Identify which cell holds the provided text, then report its [X, Y] central coordinate. 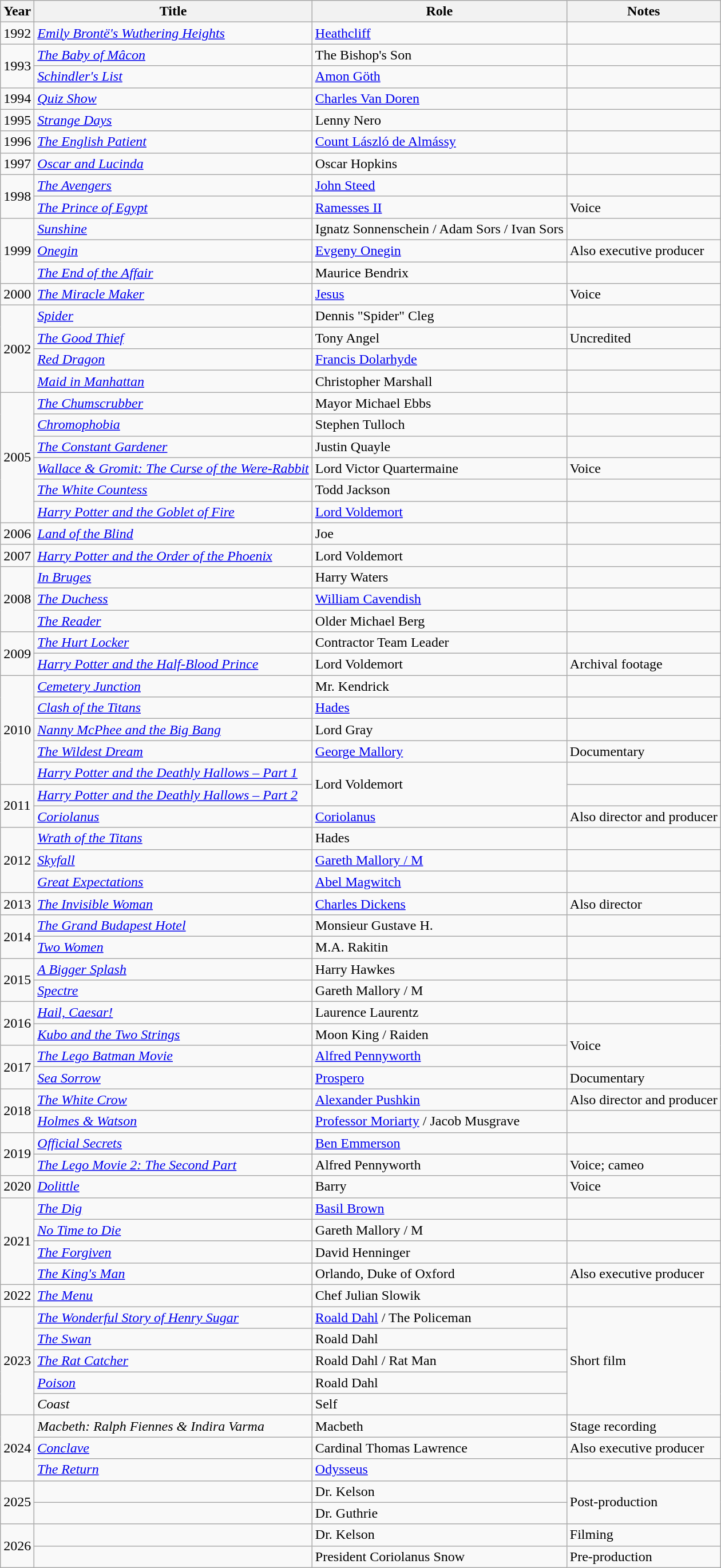
No Time to Die [173, 1230]
Harry Potter and the Deathly Hallows – Part 1 [173, 773]
2021 [17, 1241]
Abel Magwitch [439, 882]
Pre-production [643, 1557]
2002 [17, 349]
The English Patient [173, 142]
Harry Potter and the Goblet of Fire [173, 512]
Amon Göth [439, 77]
The Menu [173, 1295]
2026 [17, 1546]
The Avengers [173, 185]
Harry Hawkes [439, 969]
Ramesses II [439, 207]
The Bishop's Son [439, 55]
Notes [643, 11]
Official Secrets [173, 1143]
2013 [17, 904]
2017 [17, 1067]
Spider [173, 316]
Lord Gray [439, 730]
2022 [17, 1295]
Cardinal Thomas Lawrence [439, 1448]
Short film [643, 1360]
Title [173, 11]
Count László de Almássy [439, 142]
John Steed [439, 185]
Tony Angel [439, 338]
Spectre [173, 991]
Justin Quayle [439, 447]
Cemetery Junction [173, 686]
1996 [17, 142]
Role [439, 11]
2000 [17, 295]
Uncredited [643, 338]
The Miracle Maker [173, 295]
Alexander Pushkin [439, 1100]
Also director [643, 904]
2012 [17, 860]
Poison [173, 1383]
Jesus [439, 295]
Emily Brontë's Wuthering Heights [173, 33]
1995 [17, 120]
Contractor Team Leader [439, 643]
Onegin [173, 250]
Oscar Hopkins [439, 164]
The Baby of Mâcon [173, 55]
2014 [17, 936]
Land of the Blind [173, 534]
Todd Jackson [439, 490]
Conclave [173, 1448]
Moon King / Raiden [439, 1034]
Clash of the Titans [173, 708]
Stage recording [643, 1426]
The Rat Catcher [173, 1361]
Roald Dahl / Rat Man [439, 1361]
2010 [17, 730]
Quiz Show [173, 98]
Oscar and Lucinda [173, 164]
2019 [17, 1154]
The King's Man [173, 1273]
Barry [439, 1187]
2011 [17, 806]
The Forgiven [173, 1252]
2018 [17, 1111]
Dolittle [173, 1187]
Joe [439, 534]
Voice; cameo [643, 1165]
2009 [17, 654]
Year [17, 11]
2016 [17, 1024]
Skyfall [173, 860]
Charles Van Doren [439, 98]
The Return [173, 1470]
The Dig [173, 1208]
Odysseus [439, 1470]
Archival footage [643, 664]
Heathcliff [439, 33]
Great Expectations [173, 882]
Ignatz Sonnenschein / Adam Sors / Ivan Sors [439, 229]
Basil Brown [439, 1208]
M.A. Rakitin [439, 947]
The White Countess [173, 490]
Red Dragon [173, 360]
Ben Emmerson [439, 1143]
The Reader [173, 620]
Francis Dolarhyde [439, 360]
Roald Dahl / The Policeman [439, 1317]
Harry Potter and the Half-Blood Prince [173, 664]
Charles Dickens [439, 904]
2024 [17, 1448]
1993 [17, 66]
Wallace & Gromit: The Curse of the Were-Rabbit [173, 468]
Holmes & Watson [173, 1121]
Dr. Guthrie [439, 1513]
The End of the Affair [173, 273]
1997 [17, 164]
Older Michael Berg [439, 620]
George Mallory [439, 751]
Macbeth: Ralph Fiennes & Indira Varma [173, 1426]
Two Women [173, 947]
The Lego Movie 2: The Second Part [173, 1165]
The Duchess [173, 599]
The Chumscrubber [173, 403]
The Prince of Egypt [173, 207]
Lenny Nero [439, 120]
William Cavendish [439, 599]
2007 [17, 555]
A Bigger Splash [173, 969]
Hail, Caesar! [173, 1013]
Wrath of the Titans [173, 838]
Harry Potter and the Deathly Hallows – Part 2 [173, 795]
2023 [17, 1360]
1999 [17, 250]
1998 [17, 196]
The Invisible Woman [173, 904]
Dennis "Spider" Cleg [439, 316]
Maid in Manhattan [173, 381]
The Good Thief [173, 338]
The Lego Batman Movie [173, 1056]
Maurice Bendrix [439, 273]
Monsieur Gustave H. [439, 925]
Self [439, 1404]
Evgeny Onegin [439, 250]
The White Crow [173, 1100]
2025 [17, 1502]
Laurence Laurentz [439, 1013]
The Swan [173, 1339]
Harry Potter and the Order of the Phoenix [173, 555]
President Coriolanus Snow [439, 1557]
1992 [17, 33]
Macbeth [439, 1426]
The Hurt Locker [173, 643]
Lord Victor Quartermaine [439, 468]
Prospero [439, 1078]
2008 [17, 599]
Professor Moriarty / Jacob Musgrave [439, 1121]
Stephen Tulloch [439, 425]
Christopher Marshall [439, 381]
Chromophobia [173, 425]
Chef Julian Slowik [439, 1295]
The Wonderful Story of Henry Sugar [173, 1317]
The Constant Gardener [173, 447]
In Bruges [173, 577]
The Grand Budapest Hotel [173, 925]
Coast [173, 1404]
Sea Sorrow [173, 1078]
Sunshine [173, 229]
Post-production [643, 1502]
2015 [17, 980]
1994 [17, 98]
Mr. Kendrick [439, 686]
Filming [643, 1535]
Harry Waters [439, 577]
Orlando, Duke of Oxford [439, 1273]
Nanny McPhee and the Big Bang [173, 730]
Strange Days [173, 120]
Schindler's List [173, 77]
Kubo and the Two Strings [173, 1034]
2020 [17, 1187]
2005 [17, 457]
Mayor Michael Ebbs [439, 403]
The Wildest Dream [173, 751]
2006 [17, 534]
David Henninger [439, 1252]
